Locate the cell with the specified text and output its [x, y] center coordinate. 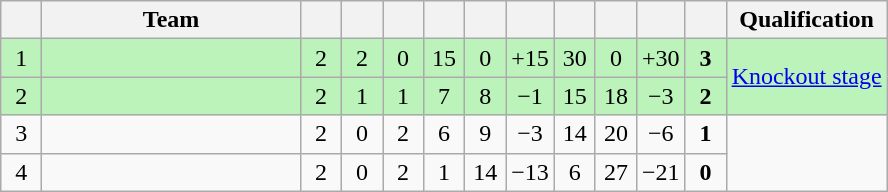
Knockout stage [806, 77]
Team [172, 20]
+30 [660, 58]
−21 [660, 172]
−6 [660, 134]
4 [22, 172]
−1 [530, 96]
Qualification [806, 20]
7 [444, 96]
+15 [530, 58]
30 [574, 58]
9 [486, 134]
27 [616, 172]
8 [486, 96]
20 [616, 134]
18 [616, 96]
−13 [530, 172]
